Capture the cell that displays the provided text and extract its [X, Y] central coordinate. 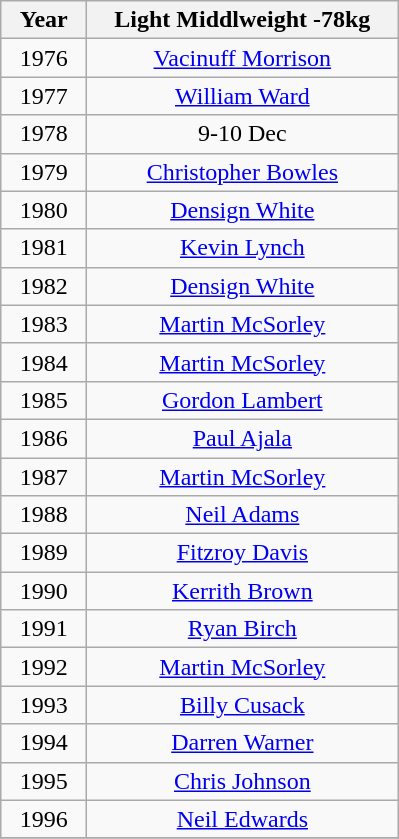
Light Middlweight -78kg [242, 20]
1980 [44, 210]
William Ward [242, 96]
1990 [44, 591]
1979 [44, 172]
Chris Johnson [242, 781]
Neil Edwards [242, 819]
1988 [44, 515]
Darren Warner [242, 743]
Year [44, 20]
1978 [44, 134]
1976 [44, 58]
Vacinuff Morrison [242, 58]
1995 [44, 781]
1983 [44, 324]
Neil Adams [242, 515]
1982 [44, 286]
1987 [44, 477]
1977 [44, 96]
1981 [44, 248]
1989 [44, 553]
1992 [44, 667]
9-10 Dec [242, 134]
Fitzroy Davis [242, 553]
Paul Ajala [242, 438]
Gordon Lambert [242, 400]
1993 [44, 705]
Ryan Birch [242, 629]
Kerrith Brown [242, 591]
1986 [44, 438]
1991 [44, 629]
1985 [44, 400]
Billy Cusack [242, 705]
Christopher Bowles [242, 172]
1994 [44, 743]
Kevin Lynch [242, 248]
1996 [44, 819]
1984 [44, 362]
